Return (x, y) of the center of cell containing provided text 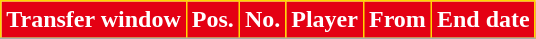
Transfer window (94, 20)
Player (325, 20)
End date (483, 20)
From (397, 20)
No. (262, 20)
Pos. (212, 20)
